Find where the given text appears and provide that cell's center as [x, y] coordinate. 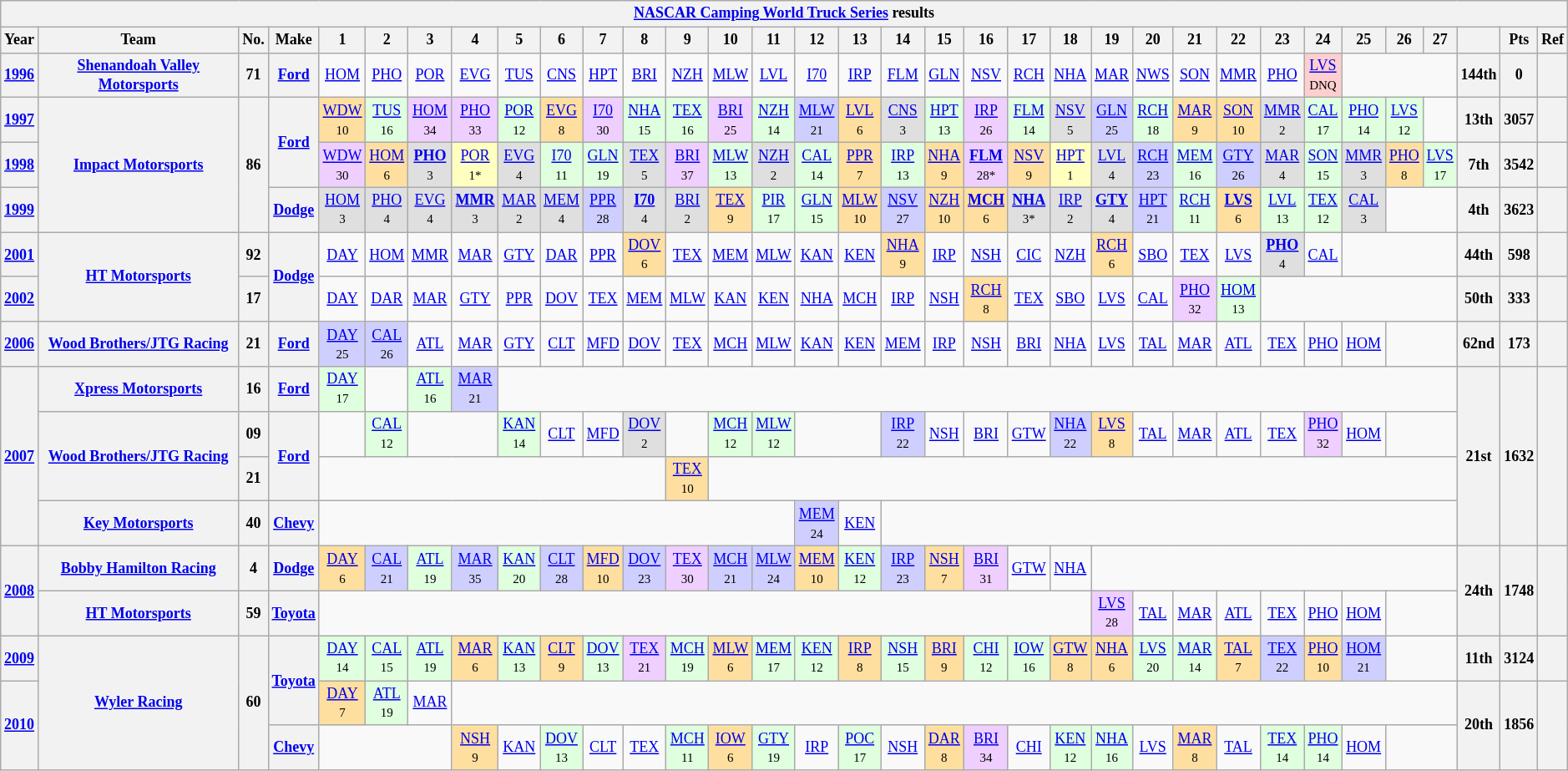
23 [1282, 40]
MLW21 [817, 120]
HOM34 [431, 120]
2008 [20, 590]
NHA6 [1112, 658]
LVS20 [1152, 658]
LVL4 [1112, 165]
MCH19 [688, 658]
173 [1520, 344]
13th [1479, 120]
25 [1364, 40]
CAL3 [1364, 210]
MLW10 [860, 210]
22 [1239, 40]
Year [20, 40]
2010 [20, 725]
POR12 [519, 120]
GTW8 [1070, 658]
Key Motorsports [139, 524]
RCH8 [987, 299]
6 [562, 40]
11th [1479, 658]
TEX16 [688, 120]
SON10 [1239, 120]
NWS [1152, 75]
09 [254, 434]
DOV23 [645, 568]
HOM21 [1364, 658]
333 [1520, 299]
MAR35 [475, 568]
MAR4 [1282, 165]
WDW10 [342, 120]
NHA15 [645, 120]
POC17 [860, 748]
LVSDNQ [1323, 75]
BRI34 [987, 748]
CLT28 [562, 568]
RCH6 [1112, 255]
7th [1479, 165]
IRP22 [903, 434]
Shenandoah Valley Motorsports [139, 75]
RCH23 [1152, 165]
HPT [603, 75]
3124 [1520, 658]
26 [1404, 40]
1632 [1520, 456]
RCH [1029, 75]
SON15 [1323, 165]
2006 [20, 344]
NSV5 [1070, 120]
2002 [20, 299]
RCH18 [1152, 120]
DAY7 [342, 703]
20th [1479, 725]
MCH6 [987, 210]
1 [342, 40]
DAY6 [342, 568]
I704 [645, 210]
86 [254, 165]
PPR28 [603, 210]
CAL14 [817, 165]
HOM13 [1239, 299]
MLW12 [774, 434]
LVS17 [1439, 165]
GLN19 [603, 165]
GTY26 [1239, 165]
5 [519, 40]
TEX10 [688, 479]
TEX14 [1282, 748]
KAN13 [519, 658]
RCH11 [1195, 210]
IRP2 [1070, 210]
MAR14 [1195, 658]
MEM24 [817, 524]
HPT1 [1070, 165]
NSV27 [903, 210]
PIR17 [774, 210]
NHA22 [1070, 434]
MEM10 [817, 568]
NSV [987, 75]
FLM28* [987, 165]
2001 [20, 255]
CNS [562, 75]
8 [645, 40]
TEX30 [688, 568]
3 [431, 40]
19 [1112, 40]
NZH10 [944, 210]
PHO8 [1404, 165]
MCH21 [731, 568]
60 [254, 703]
EVG [475, 75]
15 [944, 40]
MLW24 [774, 568]
BRI9 [944, 658]
0 [1520, 75]
12 [817, 40]
HOM6 [387, 165]
13 [860, 40]
No. [254, 40]
Ref [1553, 40]
TAL7 [1239, 658]
27 [1439, 40]
I7011 [562, 165]
62nd [1479, 344]
LVS12 [1404, 120]
IRP23 [903, 568]
PPR7 [860, 165]
GTY19 [774, 748]
TEX12 [1323, 210]
BRI25 [731, 120]
NSH9 [475, 748]
HPT21 [1152, 210]
NSH15 [903, 658]
92 [254, 255]
GLN25 [1112, 120]
DAR8 [944, 748]
POR1* [475, 165]
NASCAR Camping World Truck Series results [784, 13]
Team [139, 40]
DAY17 [342, 389]
LVS8 [1112, 434]
HOM3 [342, 210]
TEX21 [645, 658]
LVL6 [860, 120]
TUS16 [387, 120]
BRI37 [688, 165]
FLM14 [1029, 120]
21st [1479, 456]
BRI31 [987, 568]
IRP13 [903, 165]
CAL17 [1323, 120]
2009 [20, 658]
18 [1070, 40]
11 [774, 40]
BRI2 [688, 210]
CNS3 [903, 120]
1997 [20, 120]
CLT9 [562, 658]
DAY14 [342, 658]
MLW6 [731, 658]
SON [1195, 75]
MCH12 [731, 434]
40 [254, 524]
GTY4 [1112, 210]
10 [731, 40]
MLW13 [731, 165]
Impact Motorsports [139, 165]
IOW6 [731, 748]
NSH7 [944, 568]
DOV6 [645, 255]
TEX22 [1282, 658]
IOW16 [1029, 658]
Make [294, 40]
FLM [903, 75]
MAR2 [519, 210]
IRP26 [987, 120]
PHO33 [475, 120]
I70 [817, 75]
4th [1479, 210]
3057 [1520, 120]
IRP8 [860, 658]
Wyler Racing [139, 703]
1999 [20, 210]
DAY25 [342, 344]
CIC [1029, 255]
GLN [944, 75]
GLN15 [817, 210]
MEM4 [562, 210]
MAR8 [1195, 748]
NZH14 [774, 120]
ATL16 [431, 389]
CHI12 [987, 658]
NHA16 [1112, 748]
LVL13 [1282, 210]
3623 [1520, 210]
MCH11 [688, 748]
MFD10 [603, 568]
71 [254, 75]
WDW30 [342, 165]
PHO10 [1323, 658]
50th [1479, 299]
TEX9 [731, 210]
Xpress Motorsports [139, 389]
MEM16 [1195, 165]
1748 [1520, 590]
TEX5 [645, 165]
2007 [20, 456]
MAR21 [475, 389]
MAR9 [1195, 120]
1856 [1520, 725]
I7030 [603, 120]
44th [1479, 255]
CAL21 [387, 568]
NHA3* [1029, 210]
KAN14 [519, 434]
598 [1520, 255]
KAN20 [519, 568]
NZH2 [774, 165]
9 [688, 40]
2 [387, 40]
CAL12 [387, 434]
TUS [519, 75]
MMR2 [1282, 120]
1996 [20, 75]
DOV2 [645, 434]
CHI [1029, 748]
HPT13 [944, 120]
14 [903, 40]
24 [1323, 40]
1998 [20, 165]
EVG8 [562, 120]
NSV9 [1029, 165]
3542 [1520, 165]
Pts [1520, 40]
MEM17 [774, 658]
20 [1152, 40]
144th [1479, 75]
CAL26 [387, 344]
24th [1479, 590]
59 [254, 613]
PHO3 [431, 165]
CAL15 [387, 658]
Bobby Hamilton Racing [139, 568]
MAR6 [475, 658]
7 [603, 40]
LVS28 [1112, 613]
POR [431, 75]
LVS6 [1239, 210]
LVL [774, 75]
